Scan for the cell matching the given text and deliver its (X, Y) coordinate at center. 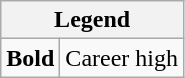
Bold (30, 58)
Legend (92, 20)
Career high (122, 58)
